For the text-containing cell, return its midpoint in (X, Y) coordinate format. 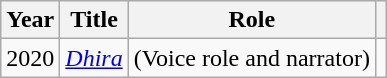
Title (94, 20)
Role (252, 20)
2020 (30, 58)
Year (30, 20)
Dhira (94, 58)
(Voice role and narrator) (252, 58)
